Determine the [x, y] coordinate at the center of the cell enclosing the given text.  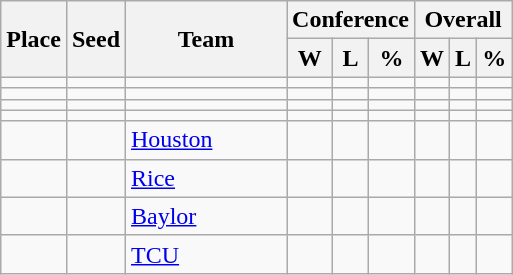
Team [206, 39]
Seed [96, 39]
Conference [351, 20]
Overall [462, 20]
Place [34, 39]
TCU [206, 254]
Rice [206, 178]
Baylor [206, 216]
Houston [206, 140]
